Detect which cell encompasses the target text, then output its (x, y) center coordinate. 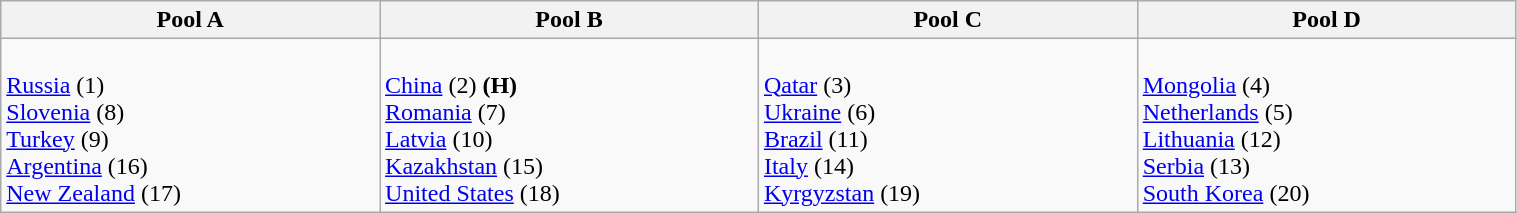
Russia (1) Slovenia (8) Turkey (9) Argentina (16) New Zealand (17) (190, 126)
Mongolia (4) Netherlands (5) Lithuania (12) Serbia (13) South Korea (20) (1326, 126)
China (2) (H) Romania (7) Latvia (10) Kazakhstan (15) United States (18) (570, 126)
Qatar (3) Ukraine (6) Brazil (11) Italy (14) Kyrgyzstan (19) (948, 126)
Pool C (948, 20)
Pool B (570, 20)
Pool A (190, 20)
Pool D (1326, 20)
